Output the [X, Y] coordinate of the center of the cell containing the given text.  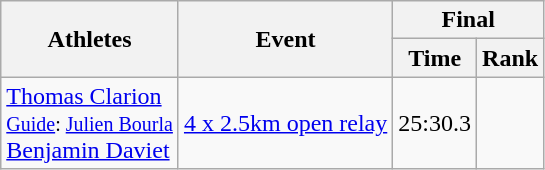
Time [435, 58]
Event [285, 39]
Athletes [90, 39]
4 x 2.5km open relay [285, 123]
Final [468, 20]
Thomas ClarionGuide: Julien BourlaBenjamin Daviet [90, 123]
25:30.3 [435, 123]
Rank [510, 58]
